Capture the cell that displays the provided text and extract its [X, Y] central coordinate. 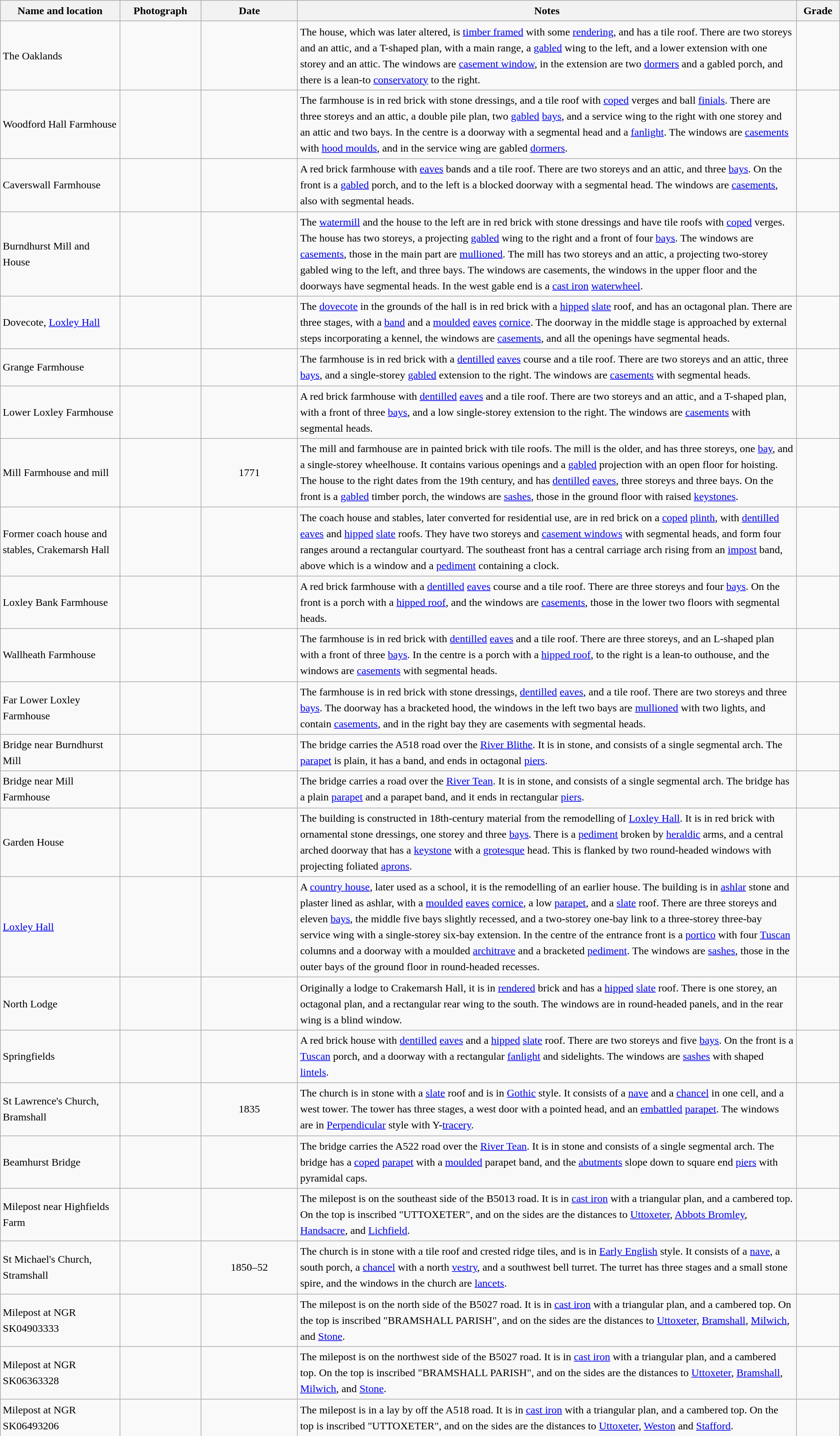
Beamhurst Bridge [60, 1162]
Grange Farmhouse [60, 367]
Milepost at NGR SK06493206 [60, 1417]
Bridge near Burndhurst Mill [60, 753]
Caverswall Farmhouse [60, 185]
Milepost near Highfields Farm [60, 1214]
Lower Loxley Farmhouse [60, 412]
Bridge near Mill Farmhouse [60, 790]
Former coach house and stables, Crakemarsh Hall [60, 542]
Date [249, 11]
Burndhurst Mill and House [60, 254]
Dovecote, Loxley Hall [60, 323]
Mill Farmhouse and mill [60, 472]
1771 [249, 472]
Grade [818, 11]
Far Lower Loxley Farmhouse [60, 708]
Loxley Bank Farmhouse [60, 602]
Woodford Hall Farmhouse [60, 124]
Springfields [60, 1057]
North Lodge [60, 1003]
Photograph [160, 11]
Name and location [60, 11]
1835 [249, 1109]
The Oaklands [60, 56]
1850–52 [249, 1268]
Milepost at NGR SK06363328 [60, 1373]
St Michael's Church, Stramshall [60, 1268]
Garden House [60, 842]
Wallheath Farmhouse [60, 655]
Loxley Hall [60, 927]
Notes [547, 11]
St Lawrence's Church, Bramshall [60, 1109]
Milepost at NGR SK04903333 [60, 1320]
